Output the [x, y] coordinate of the center of the cell containing the given text.  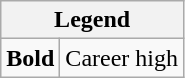
Bold [30, 58]
Career high [122, 58]
Legend [92, 20]
